For the text-containing cell, return its midpoint in [X, Y] coordinate format. 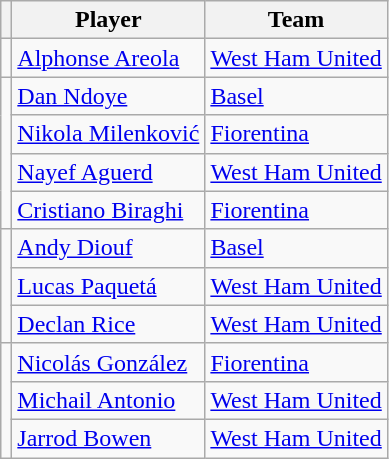
Andy Diouf [108, 248]
Nayef Aguerd [108, 172]
Team [296, 20]
Dan Ndoye [108, 96]
Nikola Milenković [108, 134]
Jarrod Bowen [108, 438]
Declan Rice [108, 324]
Player [108, 20]
Michail Antonio [108, 400]
Alphonse Areola [108, 58]
Cristiano Biraghi [108, 210]
Lucas Paquetá [108, 286]
Nicolás González [108, 362]
